Scan for the cell matching the given text and deliver its (x, y) coordinate at center. 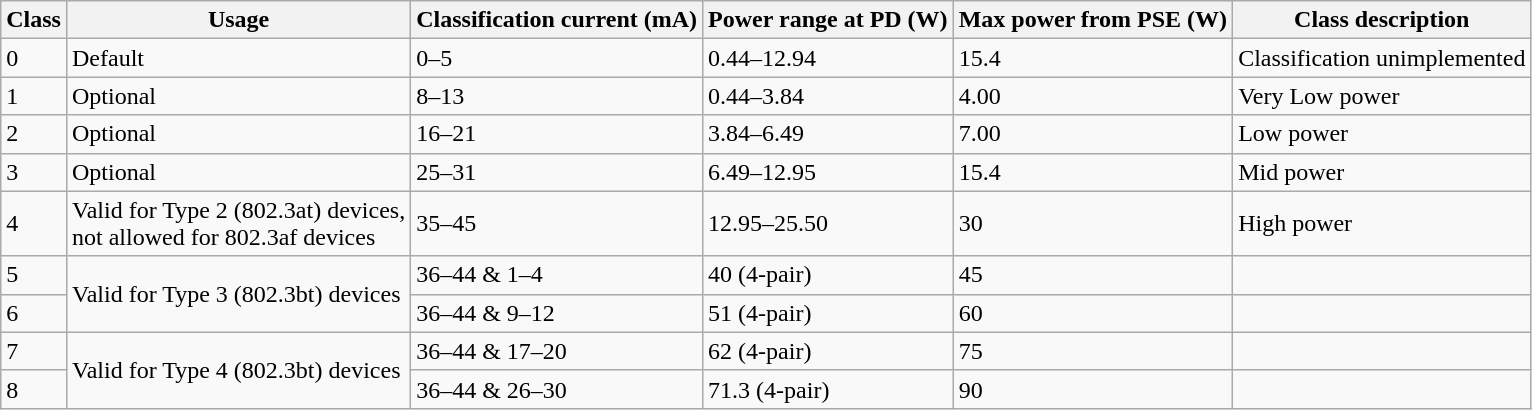
8 (34, 389)
71.3 (4-pair) (828, 389)
Valid for Type 3 (802.3bt) devices (238, 294)
Max power from PSE (W) (1092, 20)
Usage (238, 20)
51 (4-pair) (828, 313)
3 (34, 172)
25–31 (557, 172)
Power range at PD (W) (828, 20)
6.49–12.95 (828, 172)
0.44–3.84 (828, 96)
Class (34, 20)
36–44 & 26–30 (557, 389)
60 (1092, 313)
Classification current (mA) (557, 20)
36–44 & 17–20 (557, 351)
0 (34, 58)
Default (238, 58)
1 (34, 96)
High power (1382, 224)
12.95–25.50 (828, 224)
0–5 (557, 58)
Low power (1382, 134)
7.00 (1092, 134)
Valid for Type 2 (802.3at) devices,not allowed for 802.3af devices (238, 224)
40 (4-pair) (828, 275)
Class description (1382, 20)
35–45 (557, 224)
0.44–12.94 (828, 58)
7 (34, 351)
2 (34, 134)
36–44 & 9–12 (557, 313)
Valid for Type 4 (802.3bt) devices (238, 370)
16–21 (557, 134)
8–13 (557, 96)
75 (1092, 351)
30 (1092, 224)
90 (1092, 389)
Very Low power (1382, 96)
3.84–6.49 (828, 134)
5 (34, 275)
6 (34, 313)
36–44 & 1–4 (557, 275)
4 (34, 224)
Mid power (1382, 172)
Classification unimplemented (1382, 58)
4.00 (1092, 96)
45 (1092, 275)
62 (4-pair) (828, 351)
